Search for the cell housing the specified text and yield its [x, y] center coordinate. 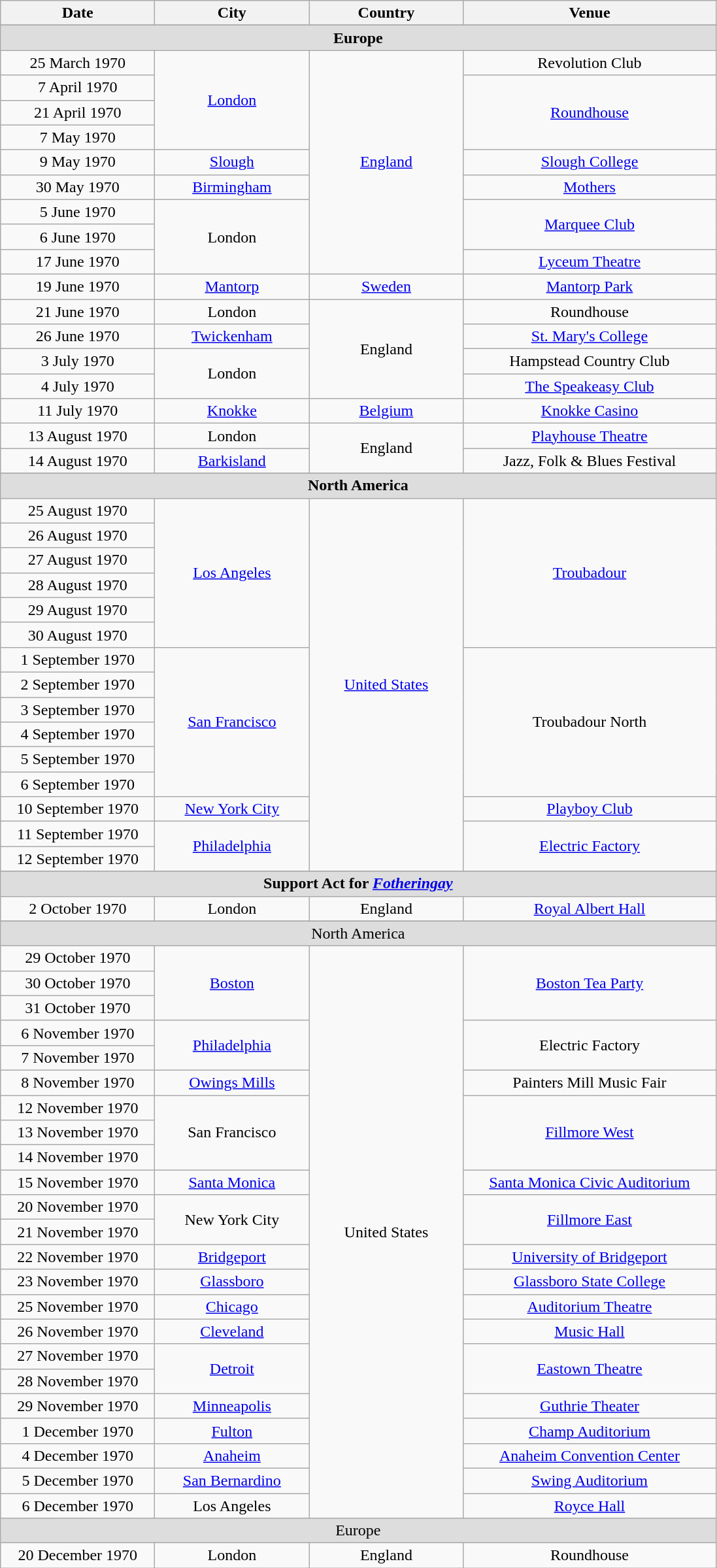
Venue [590, 13]
Auditorium Theatre [590, 1307]
12 September 1970 [78, 859]
29 August 1970 [78, 610]
University of Bridgeport [590, 1257]
30 October 1970 [78, 983]
7 April 1970 [78, 88]
Belgium [386, 411]
28 November 1970 [78, 1381]
Troubadour [590, 573]
21 April 1970 [78, 112]
29 October 1970 [78, 958]
2 September 1970 [78, 684]
29 November 1970 [78, 1406]
15 November 1970 [78, 1182]
5 September 1970 [78, 759]
6 September 1970 [78, 784]
11 July 1970 [78, 411]
25 August 1970 [78, 510]
14 August 1970 [78, 461]
27 August 1970 [78, 560]
14 November 1970 [78, 1158]
Sweden [386, 286]
3 September 1970 [78, 709]
4 September 1970 [78, 735]
Playboy Club [590, 809]
Mantorp Park [590, 286]
20 December 1970 [78, 1556]
Fulton [232, 1431]
23 November 1970 [78, 1282]
7 November 1970 [78, 1058]
Swing Auditorium [590, 1480]
Fillmore East [590, 1220]
Bridgeport [232, 1257]
8 November 1970 [78, 1082]
31 October 1970 [78, 1008]
26 November 1970 [78, 1331]
Marquee Club [590, 224]
Troubadour North [590, 722]
Boston Tea Party [590, 983]
25 November 1970 [78, 1307]
11 September 1970 [78, 834]
10 September 1970 [78, 809]
Knokke Casino [590, 411]
Cleveland [232, 1331]
3 July 1970 [78, 361]
5 December 1970 [78, 1480]
25 March 1970 [78, 63]
Glassboro [232, 1282]
22 November 1970 [78, 1257]
28 August 1970 [78, 585]
San Bernardino [232, 1480]
Slough [232, 162]
Mothers [590, 187]
13 August 1970 [78, 436]
2 October 1970 [78, 909]
6 November 1970 [78, 1033]
1 December 1970 [78, 1431]
Anaheim [232, 1456]
Detroit [232, 1369]
Twickenham [232, 337]
Santa Monica [232, 1182]
Birmingham [232, 187]
21 November 1970 [78, 1232]
Anaheim Convention Center [590, 1456]
Playhouse Theatre [590, 436]
Slough College [590, 162]
30 May 1970 [78, 187]
Guthrie Theater [590, 1406]
Eastown Theatre [590, 1369]
Hampstead Country Club [590, 361]
Champ Auditorium [590, 1431]
Royal Albert Hall [590, 909]
4 July 1970 [78, 386]
City [232, 13]
Royce Hall [590, 1505]
Support Act for Fotheringay [358, 884]
9 May 1970 [78, 162]
Lyceum Theatre [590, 261]
Revolution Club [590, 63]
Mantorp [232, 286]
6 June 1970 [78, 237]
Glassboro State College [590, 1282]
Minneapolis [232, 1406]
12 November 1970 [78, 1108]
5 June 1970 [78, 212]
Barkisland [232, 461]
Santa Monica Civic Auditorium [590, 1182]
The Speakeasy Club [590, 386]
21 June 1970 [78, 312]
26 June 1970 [78, 337]
6 December 1970 [78, 1505]
Chicago [232, 1307]
Date [78, 13]
17 June 1970 [78, 261]
20 November 1970 [78, 1207]
Country [386, 13]
19 June 1970 [78, 286]
7 May 1970 [78, 137]
Fillmore West [590, 1133]
Painters Mill Music Fair [590, 1082]
Music Hall [590, 1331]
Boston [232, 983]
Knokke [232, 411]
St. Mary's College [590, 337]
Owings Mills [232, 1082]
13 November 1970 [78, 1133]
1 September 1970 [78, 659]
27 November 1970 [78, 1356]
4 December 1970 [78, 1456]
30 August 1970 [78, 635]
Jazz, Folk & Blues Festival [590, 461]
26 August 1970 [78, 535]
